From the cell containing the given text, extract its center point as (x, y) coordinate. 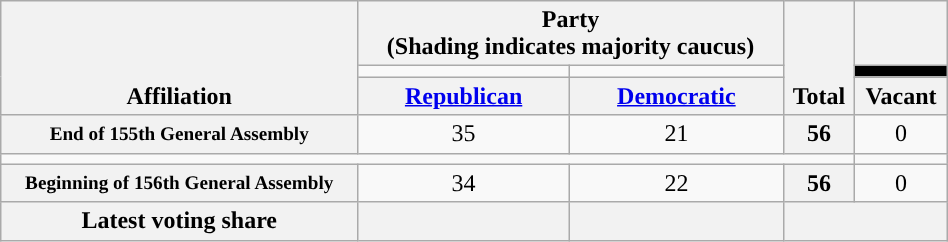
Republican (464, 96)
Affiliation (180, 58)
End of 155th General Assembly (180, 134)
34 (464, 183)
22 (676, 183)
35 (464, 134)
Beginning of 156th General Assembly (180, 183)
Total (818, 58)
Democratic (676, 96)
Party (Shading indicates majority caucus) (571, 34)
Vacant (901, 96)
Latest voting share (180, 221)
21 (676, 134)
